From the cell containing the given text, extract its center point as (x, y) coordinate. 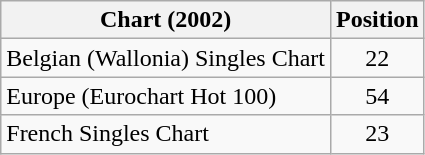
54 (377, 96)
Position (377, 20)
French Singles Chart (166, 134)
Chart (2002) (166, 20)
22 (377, 58)
Europe (Eurochart Hot 100) (166, 96)
23 (377, 134)
Belgian (Wallonia) Singles Chart (166, 58)
